Detect which cell encompasses the target text, then output its [x, y] center coordinate. 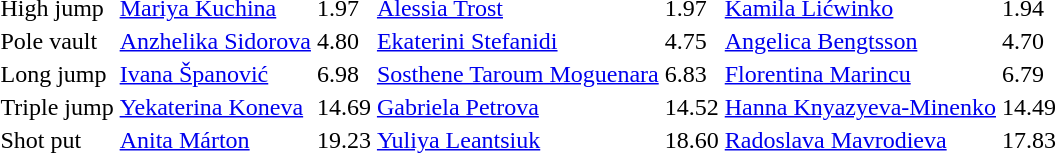
Sosthene Taroum Moguenara [518, 74]
Gabriela Petrova [518, 107]
Florentina Marincu [860, 74]
14.69 [344, 107]
Angelica Bengtsson [860, 41]
4.75 [692, 41]
Hanna Knyazyeva-Minenko [860, 107]
Yekaterina Koneva [215, 107]
6.83 [692, 74]
Ivana Španović [215, 74]
Ekaterini Stefanidi [518, 41]
4.80 [344, 41]
14.52 [692, 107]
Anzhelika Sidorova [215, 41]
6.98 [344, 74]
